Output the (X, Y) coordinate of the center of the cell containing the given text.  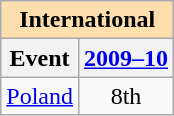
Event (40, 58)
2009–10 (126, 58)
International (88, 20)
8th (126, 96)
Poland (40, 96)
